Return (X, Y) of the center of cell containing provided text 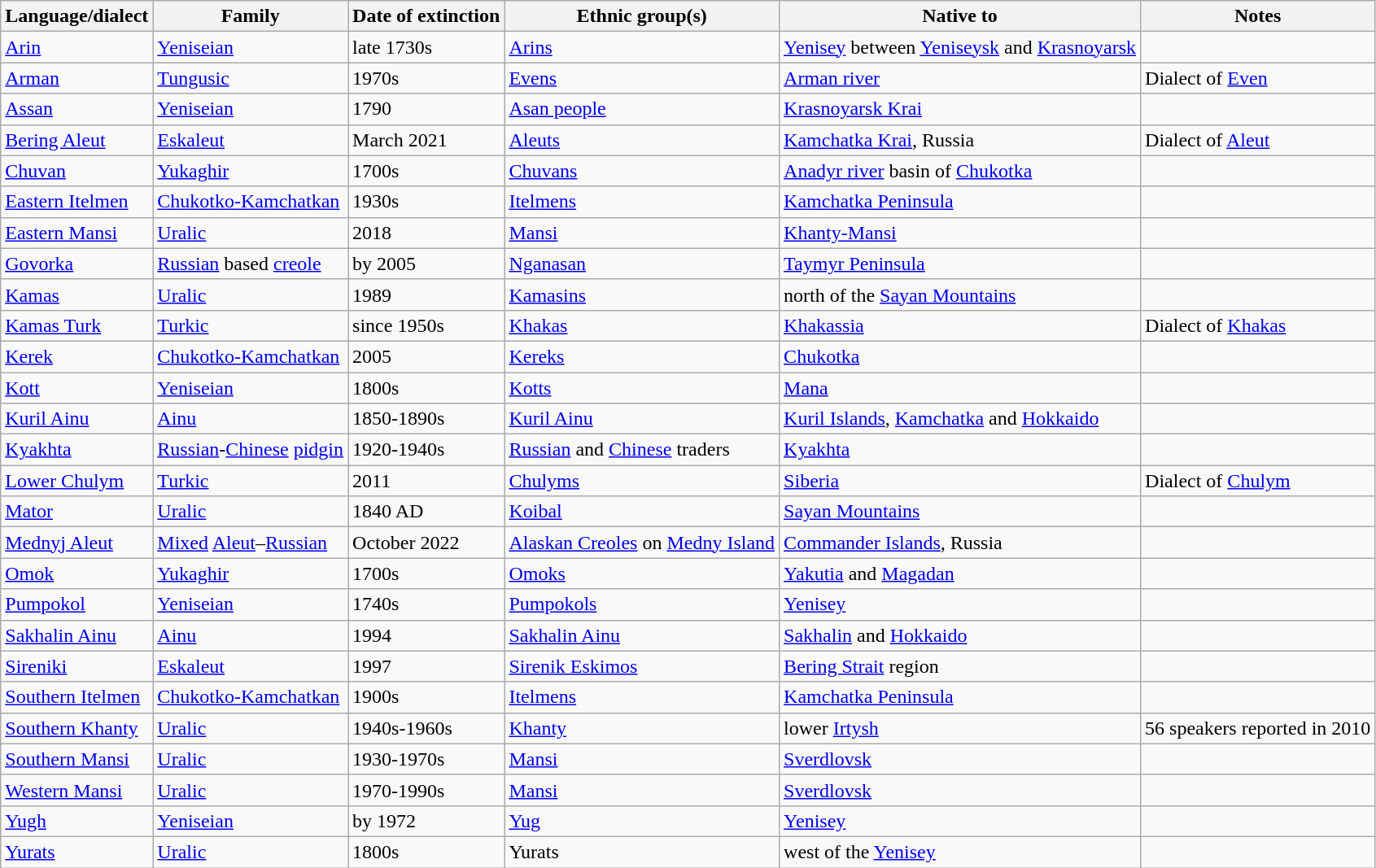
Russian based creole (251, 264)
1997 (426, 666)
Kotts (642, 388)
Kamas Turk (76, 325)
Chuvans (642, 171)
Sakhalin and Hokkaido (960, 635)
Kamchatka Krai, Russia (960, 140)
Mixed Aleut–Russian (251, 543)
Chuvan (76, 171)
1920-1940s (426, 450)
Evens (642, 78)
Khanty (642, 728)
Omok (76, 574)
Anadyr river basin of Chukotka (960, 171)
1994 (426, 635)
Dialect of Even (1258, 78)
Kuril Islands, Kamchatka and Hokkaido (960, 419)
Dialect of Aleut (1258, 140)
Western Mansi (76, 790)
Kerek (76, 356)
Ethnic group(s) (642, 16)
Siberia (960, 481)
56 speakers reported in 2010 (1258, 728)
Kott (76, 388)
Taymyr Peninsula (960, 264)
Russian-Chinese pidgin (251, 450)
Southern Khanty (76, 728)
lower Irtysh (960, 728)
Omoks (642, 574)
Southern Itelmen (76, 697)
since 1950s (426, 325)
Eastern Mansi (76, 233)
Yugh (76, 821)
1970s (426, 78)
1900s (426, 697)
Tungusic (251, 78)
Commander Islands, Russia (960, 543)
Pumpokol (76, 604)
1989 (426, 294)
Aleuts (642, 140)
Kamas (76, 294)
Date of extinction (426, 16)
1930s (426, 202)
Sayan Mountains (960, 512)
Govorka (76, 264)
Chukotka (960, 356)
2011 (426, 481)
Eastern Itelmen (76, 202)
1970-1990s (426, 790)
by 2005 (426, 264)
Khanty-Mansi (960, 233)
2005 (426, 356)
Sirenik Eskimos (642, 666)
Mednyj Aleut (76, 543)
1790 (426, 109)
1940s-1960s (426, 728)
2018 (426, 233)
Krasnoyarsk Krai (960, 109)
Arman river (960, 78)
late 1730s (426, 47)
Arman (76, 78)
1930-1970s (426, 759)
Khakas (642, 325)
Yenisey between Yeniseysk and Krasnoyarsk (960, 47)
Mana (960, 388)
October 2022 (426, 543)
Arin (76, 47)
Bering Strait region (960, 666)
Dialect of Khakas (1258, 325)
Mator (76, 512)
Notes (1258, 16)
1840 AD (426, 512)
west of the Yenisey (960, 852)
Asan people (642, 109)
Chulyms (642, 481)
Kereks (642, 356)
Assan (76, 109)
1850-1890s (426, 419)
Pumpokols (642, 604)
Yug (642, 821)
Bering Aleut (76, 140)
Khakassia (960, 325)
Lower Chulym (76, 481)
1740s (426, 604)
Yakutia and Magadan (960, 574)
by 1972 (426, 821)
Family (251, 16)
Alaskan Creoles on Medny Island (642, 543)
Russian and Chinese traders (642, 450)
Kamasins (642, 294)
Sireniki (76, 666)
Arins (642, 47)
north of the Sayan Mountains (960, 294)
Language/dialect (76, 16)
Nganasan (642, 264)
Southern Mansi (76, 759)
Dialect of Chulym (1258, 481)
Koibal (642, 512)
Native to (960, 16)
March 2021 (426, 140)
